Detect which cell encompasses the target text, then output its (X, Y) center coordinate. 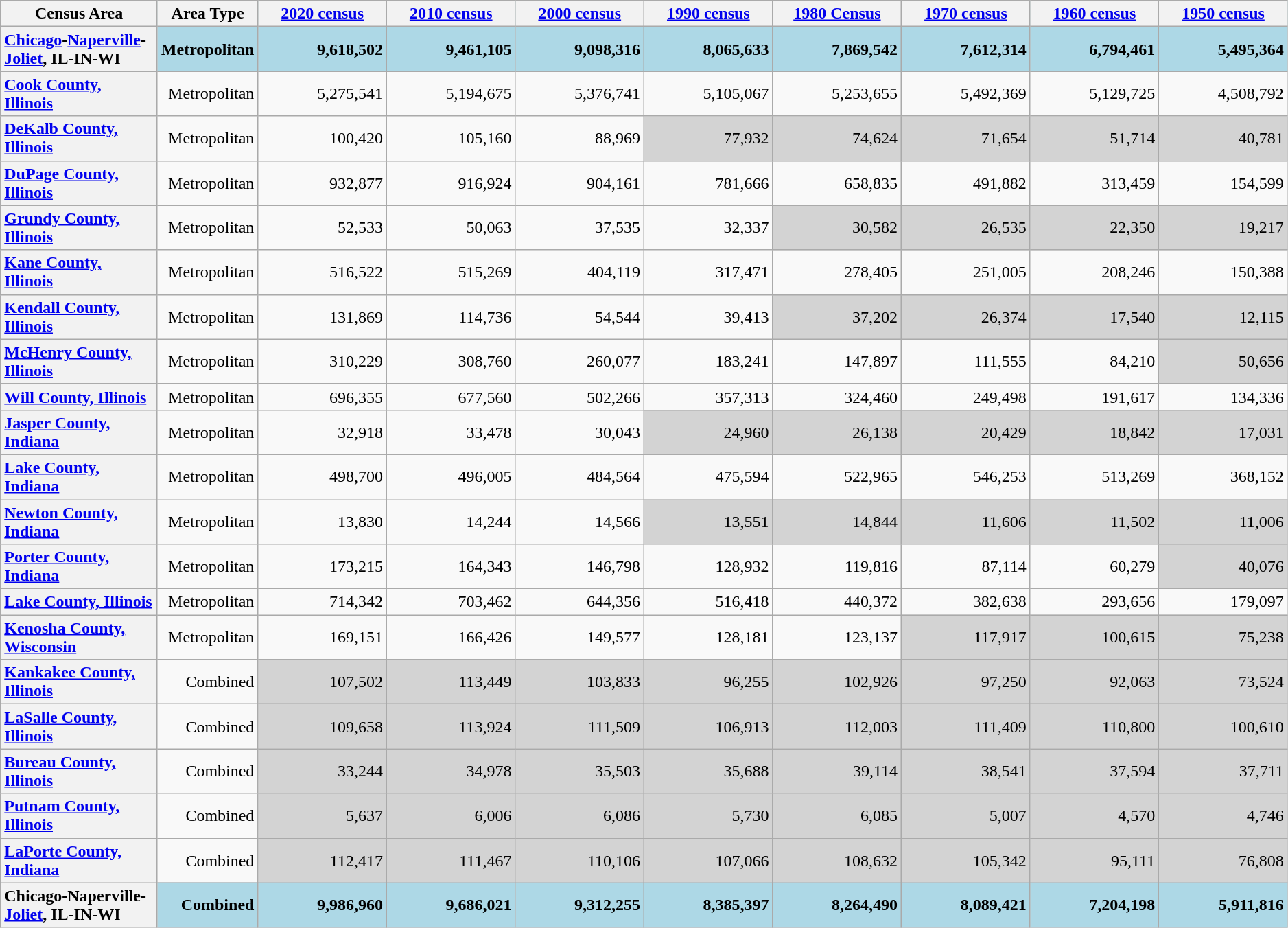
32,918 (323, 432)
9,986,960 (323, 905)
502,266 (580, 397)
484,564 (580, 476)
5,637 (323, 815)
8,264,490 (837, 905)
Kendall County, Illinois (80, 317)
117,917 (966, 637)
496,005 (451, 476)
1950 census (1223, 14)
703,462 (451, 602)
131,869 (323, 317)
13,551 (709, 522)
119,816 (837, 567)
13,830 (323, 522)
112,003 (837, 726)
26,374 (966, 317)
134,336 (1223, 397)
1960 census (1094, 14)
1980 Census (837, 14)
916,924 (451, 183)
4,746 (1223, 815)
9,618,502 (323, 49)
20,429 (966, 432)
DuPage County, Illinois (80, 183)
677,560 (451, 397)
96,255 (709, 682)
169,151 (323, 637)
100,610 (1223, 726)
5,253,655 (837, 93)
313,459 (1094, 183)
40,781 (1223, 139)
102,926 (837, 682)
781,666 (709, 183)
Grundy County, Illinois (80, 228)
515,269 (451, 272)
11,606 (966, 522)
39,114 (837, 772)
26,138 (837, 432)
35,688 (709, 772)
Bureau County, Illinois (80, 772)
40,076 (1223, 567)
88,969 (580, 139)
191,617 (1094, 397)
92,063 (1094, 682)
5,007 (966, 815)
308,760 (451, 361)
50,063 (451, 228)
105,160 (451, 139)
7,612,314 (966, 49)
112,417 (323, 861)
324,460 (837, 397)
5,911,816 (1223, 905)
75,238 (1223, 637)
Putnam County, Illinois (80, 815)
317,471 (709, 272)
105,342 (966, 861)
76,808 (1223, 861)
103,833 (580, 682)
107,502 (323, 682)
34,978 (451, 772)
149,577 (580, 637)
77,932 (709, 139)
38,541 (966, 772)
24,960 (709, 432)
50,656 (1223, 361)
9,098,316 (580, 49)
100,615 (1094, 637)
183,241 (709, 361)
164,343 (451, 567)
166,426 (451, 637)
51,714 (1094, 139)
7,204,198 (1094, 905)
522,965 (837, 476)
8,385,397 (709, 905)
5,730 (709, 815)
54,544 (580, 317)
32,337 (709, 228)
173,215 (323, 567)
357,313 (709, 397)
516,418 (709, 602)
5,105,067 (709, 93)
154,599 (1223, 183)
260,077 (580, 361)
Area Type (207, 14)
310,229 (323, 361)
111,555 (966, 361)
9,461,105 (451, 49)
Cook County, Illinois (80, 93)
110,800 (1094, 726)
Jasper County, Indiana (80, 432)
2000 census (580, 14)
106,913 (709, 726)
17,540 (1094, 317)
73,524 (1223, 682)
696,355 (323, 397)
Porter County, Indiana (80, 567)
146,798 (580, 567)
18,842 (1094, 432)
LaSalle County, Illinois (80, 726)
5,495,364 (1223, 49)
6,794,461 (1094, 49)
658,835 (837, 183)
110,106 (580, 861)
37,535 (580, 228)
74,624 (837, 139)
26,535 (966, 228)
440,372 (837, 602)
368,152 (1223, 476)
5,194,675 (451, 93)
109,658 (323, 726)
2010 census (451, 14)
8,065,633 (709, 49)
4,570 (1094, 815)
404,119 (580, 272)
113,924 (451, 726)
33,244 (323, 772)
DeKalb County, Illinois (80, 139)
513,269 (1094, 476)
2020 census (323, 14)
Kenosha County, Wisconsin (80, 637)
516,522 (323, 272)
5,275,541 (323, 93)
33,478 (451, 432)
107,066 (709, 861)
113,449 (451, 682)
11,006 (1223, 522)
111,467 (451, 861)
904,161 (580, 183)
7,869,542 (837, 49)
Newton County, Indiana (80, 522)
87,114 (966, 567)
11,502 (1094, 522)
147,897 (837, 361)
382,638 (966, 602)
208,246 (1094, 272)
108,632 (837, 861)
251,005 (966, 272)
932,877 (323, 183)
39,413 (709, 317)
111,509 (580, 726)
12,115 (1223, 317)
714,342 (323, 602)
19,217 (1223, 228)
546,253 (966, 476)
1990 census (709, 14)
30,043 (580, 432)
491,882 (966, 183)
9,686,021 (451, 905)
37,711 (1223, 772)
60,279 (1094, 567)
4,508,792 (1223, 93)
Lake County, Indiana (80, 476)
6,086 (580, 815)
Kankakee County, Illinois (80, 682)
30,582 (837, 228)
71,654 (966, 139)
498,700 (323, 476)
Will County, Illinois (80, 397)
278,405 (837, 272)
5,376,741 (580, 93)
95,111 (1094, 861)
8,089,421 (966, 905)
475,594 (709, 476)
114,736 (451, 317)
22,350 (1094, 228)
123,137 (837, 637)
111,409 (966, 726)
LaPorte County, Indiana (80, 861)
17,031 (1223, 432)
37,202 (837, 317)
293,656 (1094, 602)
McHenry County, Illinois (80, 361)
249,498 (966, 397)
100,420 (323, 139)
Kane County, Illinois (80, 272)
1970 census (966, 14)
5,129,725 (1094, 93)
14,844 (837, 522)
150,388 (1223, 272)
35,503 (580, 772)
128,932 (709, 567)
52,533 (323, 228)
37,594 (1094, 772)
84,210 (1094, 361)
Lake County, Illinois (80, 602)
Census Area (80, 14)
14,566 (580, 522)
5,492,369 (966, 93)
644,356 (580, 602)
97,250 (966, 682)
6,006 (451, 815)
128,181 (709, 637)
9,312,255 (580, 905)
179,097 (1223, 602)
14,244 (451, 522)
6,085 (837, 815)
